For the text-containing cell, return its midpoint in [X, Y] coordinate format. 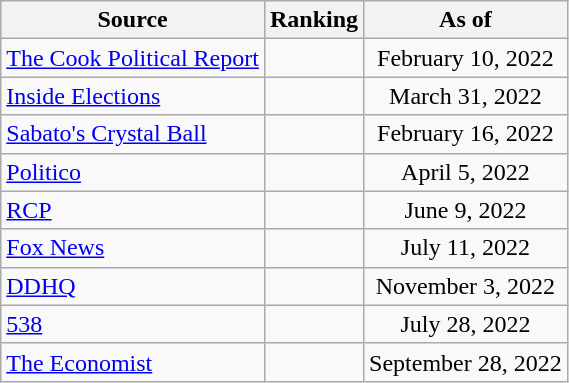
DDHQ [133, 286]
February 10, 2022 [466, 58]
The Cook Political Report [133, 58]
RCP [133, 210]
July 28, 2022 [466, 324]
The Economist [133, 362]
July 11, 2022 [466, 248]
As of [466, 20]
November 3, 2022 [466, 286]
Source [133, 20]
September 28, 2022 [466, 362]
Inside Elections [133, 96]
Fox News [133, 248]
June 9, 2022 [466, 210]
538 [133, 324]
Ranking [314, 20]
February 16, 2022 [466, 134]
Sabato's Crystal Ball [133, 134]
March 31, 2022 [466, 96]
April 5, 2022 [466, 172]
Politico [133, 172]
